Scan for the cell matching the given text and deliver its [x, y] coordinate at center. 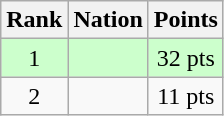
Rank [34, 20]
1 [34, 58]
Points [186, 20]
32 pts [186, 58]
11 pts [186, 96]
Nation [108, 20]
2 [34, 96]
